Locate the cell with the specified text and output its [x, y] center coordinate. 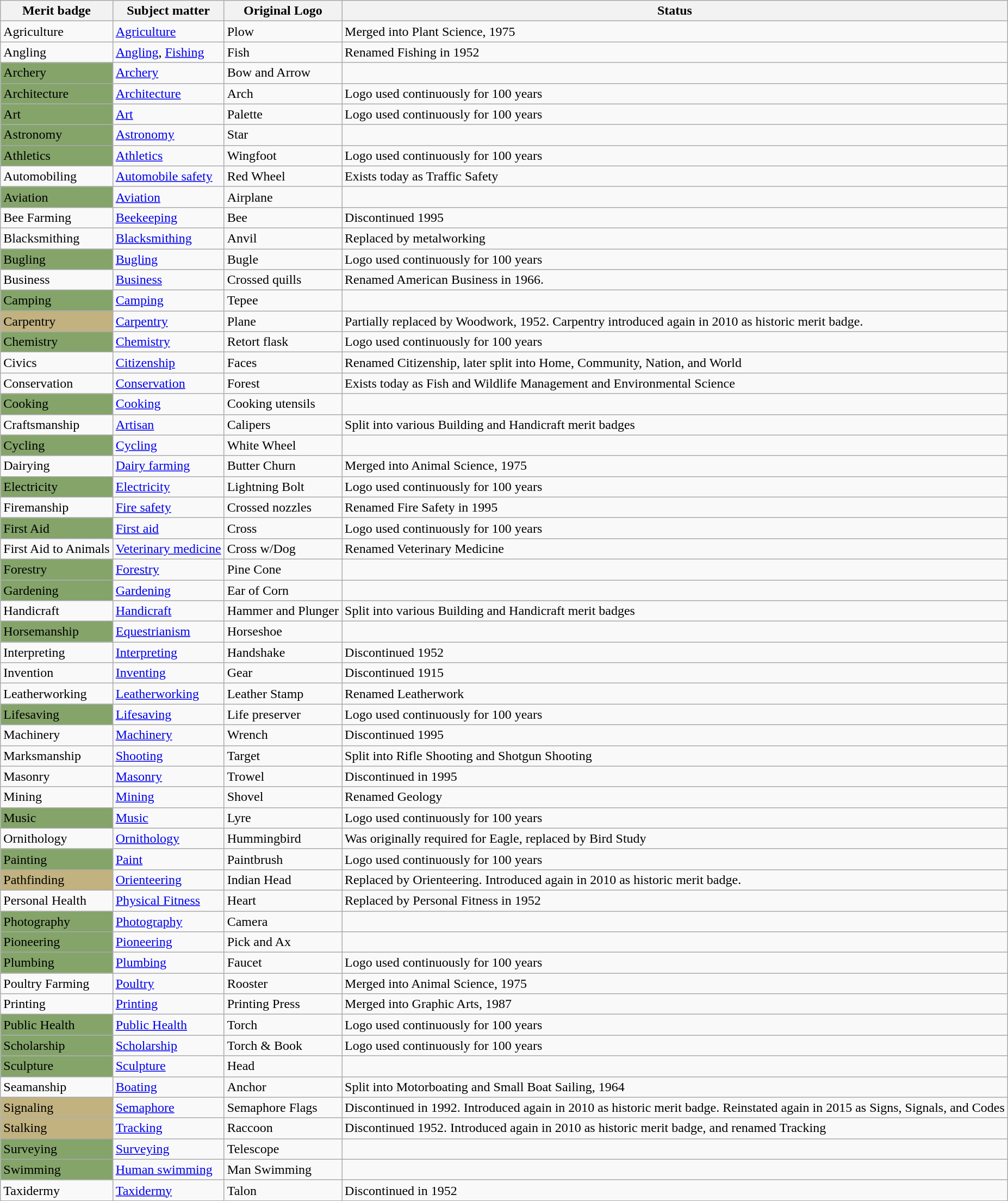
Renamed Geology [675, 797]
Lightning Bolt [283, 487]
Torch [283, 1025]
Bow and Arrow [283, 73]
Paint [169, 859]
Human swimming [169, 1169]
Merit badge [57, 11]
Replaced by Orienteering. Introduced again in 2010 as historic merit badge. [675, 880]
Discontinued in 1952 [675, 1190]
Star [283, 135]
Partially replaced by Woodwork, 1952. Carpentry introduced again in 2010 as historic merit badge. [675, 321]
Original Logo [283, 11]
Veterinary medicine [169, 549]
Tracking [169, 1128]
Bee [283, 217]
Civics [57, 363]
Crossed nozzles [283, 507]
Cross [283, 528]
Faces [283, 363]
Tepee [283, 301]
Seamanship [57, 1087]
Status [675, 11]
Cooking utensils [283, 404]
Bee Farming [57, 217]
Pathfinding [57, 880]
Handshake [283, 652]
Angling, Fishing [169, 52]
Airplane [283, 197]
Camera [283, 922]
Raccoon [283, 1128]
Replaced by metalworking [675, 238]
Swimming [57, 1169]
Telescope [283, 1149]
Invention [57, 673]
Semaphore [169, 1107]
Pick and Ax [283, 942]
Calipers [283, 425]
Paintbrush [283, 859]
Discontinued 1915 [675, 673]
Poultry Farming [57, 984]
Was originally required for Eagle, replaced by Bird Study [675, 838]
Personal Health [57, 900]
Anvil [283, 238]
Craftsmanship [57, 425]
Hammer and Plunger [283, 611]
Artisan [169, 425]
First aid [169, 528]
Replaced by Personal Fitness in 1952 [675, 900]
Talon [283, 1190]
Discontinued in 1995 [675, 776]
First Aid [57, 528]
Renamed Citizenship, later split into Home, Community, Nation, and World [675, 363]
Rooster [283, 984]
Dairy farming [169, 466]
Angling [57, 52]
Shooting [169, 756]
Horseshoe [283, 632]
Man Swimming [283, 1169]
Firemanship [57, 507]
Retort flask [283, 342]
Discontinued in 1992. Introduced again in 2010 as historic merit badge. Reinstated again in 2015 as Signs, Signals, and Codes [675, 1107]
Exists today as Traffic Safety [675, 176]
First Aid to Animals [57, 549]
Butter Churn [283, 466]
Subject matter [169, 11]
Target [283, 756]
Stalking [57, 1128]
Citizenship [169, 363]
Arch [283, 94]
Discontinued 1952. Introduced again in 2010 as historic merit badge, and renamed Tracking [675, 1128]
Fire safety [169, 507]
Torch & Book [283, 1046]
White Wheel [283, 445]
Automobiling [57, 176]
Renamed Veterinary Medicine [675, 549]
Renamed American Business in 1966. [675, 280]
Printing Press [283, 1004]
Split into Motorboating and Small Boat Sailing, 1964 [675, 1087]
Faucet [283, 963]
Anchor [283, 1087]
Discontinued 1952 [675, 652]
Exists today as Fish and Wildlife Management and Environmental Science [675, 383]
Semaphore Flags [283, 1107]
Gear [283, 673]
Merged into Plant Science, 1975 [675, 32]
Renamed Leatherwork [675, 694]
Cross w/Dog [283, 549]
Heart [283, 900]
Forest [283, 383]
Leather Stamp [283, 694]
Pine Cone [283, 569]
Lyre [283, 818]
Renamed Fishing in 1952 [675, 52]
Trowel [283, 776]
Horsemanship [57, 632]
Wingfoot [283, 155]
Plane [283, 321]
Red Wheel [283, 176]
Dairying [57, 466]
Merged into Graphic Arts, 1987 [675, 1004]
Poultry [169, 984]
Shovel [283, 797]
Renamed Fire Safety in 1995 [675, 507]
Marksmanship [57, 756]
Bugle [283, 259]
Palette [283, 114]
Wrench [283, 735]
Inventing [169, 673]
Ear of Corn [283, 590]
Signaling [57, 1107]
Boating [169, 1087]
Fish [283, 52]
Automobile safety [169, 176]
Orienteering [169, 880]
Equestrianism [169, 632]
Beekeeping [169, 217]
Life preserver [283, 714]
Plow [283, 32]
Head [283, 1066]
Crossed quills [283, 280]
Split into Rifle Shooting and Shotgun Shooting [675, 756]
Hummingbird [283, 838]
Physical Fitness [169, 900]
Indian Head [283, 880]
Painting [57, 859]
